Identify which cell holds the provided text, then report its (x, y) central coordinate. 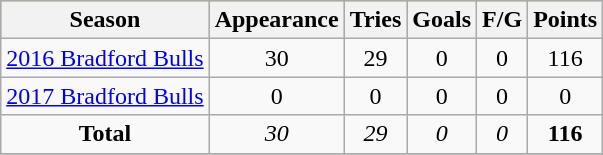
F/G (502, 20)
Points (566, 20)
Goals (442, 20)
2017 Bradford Bulls (105, 96)
Appearance (276, 20)
Tries (376, 20)
Season (105, 20)
2016 Bradford Bulls (105, 58)
Total (105, 134)
